Find where the given text appears and provide that cell's center as (X, Y) coordinate. 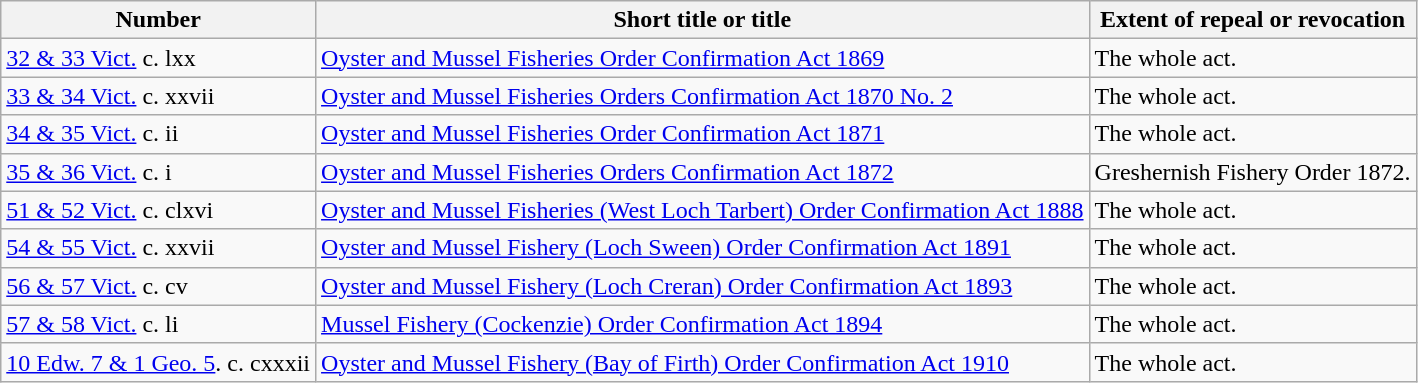
54 & 55 Vict. c. xxvii (158, 248)
Short title or title (703, 20)
32 & 33 Vict. c. lxx (158, 58)
57 & 58 Vict. c. li (158, 324)
Oyster and Mussel Fisheries Order Confirmation Act 1871 (703, 134)
Mussel Fishery (Cockenzie) Order Confirmation Act 1894 (703, 324)
35 & 36 Vict. c. i (158, 172)
56 & 57 Vict. c. cv (158, 286)
51 & 52 Vict. c. clxvi (158, 210)
34 & 35 Vict. c. ii (158, 134)
Oyster and Mussel Fisheries (West Loch Tarbert) Order Confirmation Act 1888 (703, 210)
Oyster and Mussel Fisheries Orders Confirmation Act 1870 No. 2 (703, 96)
Oyster and Mussel Fishery (Loch Sween) Order Confirmation Act 1891 (703, 248)
33 & 34 Vict. c. xxvii (158, 96)
10 Edw. 7 & 1 Geo. 5. c. cxxxii (158, 362)
Oyster and Mussel Fisheries Orders Confirmation Act 1872 (703, 172)
Oyster and Mussel Fisheries Order Confirmation Act 1869 (703, 58)
Extent of repeal or revocation (1252, 20)
Number (158, 20)
Greshernish Fishery Order 1872. (1252, 172)
Oyster and Mussel Fishery (Loch Creran) Order Confirmation Act 1893 (703, 286)
Oyster and Mussel Fishery (Bay of Firth) Order Confirmation Act 1910 (703, 362)
